For the text-containing cell, return its midpoint in (X, Y) coordinate format. 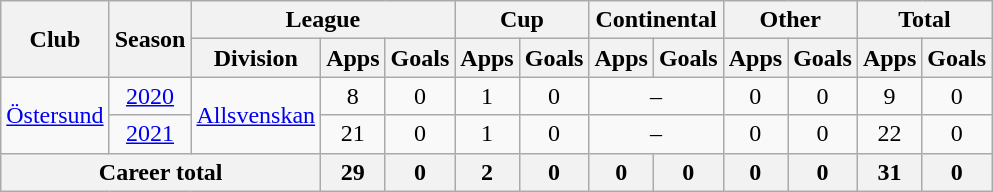
8 (353, 96)
Östersund (55, 115)
2 (487, 172)
Cup (522, 20)
31 (889, 172)
Season (150, 39)
29 (353, 172)
Career total (161, 172)
21 (353, 134)
Allsvenskan (256, 115)
Division (256, 58)
Total (924, 20)
League (323, 20)
22 (889, 134)
Club (55, 39)
Other (790, 20)
2021 (150, 134)
Continental (656, 20)
9 (889, 96)
2020 (150, 96)
